Capture the cell that displays the provided text and extract its [x, y] central coordinate. 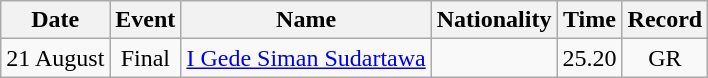
Time [590, 20]
21 August [56, 58]
I Gede Siman Sudartawa [306, 58]
Final [146, 58]
25.20 [590, 58]
Name [306, 20]
GR [665, 58]
Date [56, 20]
Record [665, 20]
Event [146, 20]
Nationality [494, 20]
